For the text-containing cell, return its midpoint in (X, Y) coordinate format. 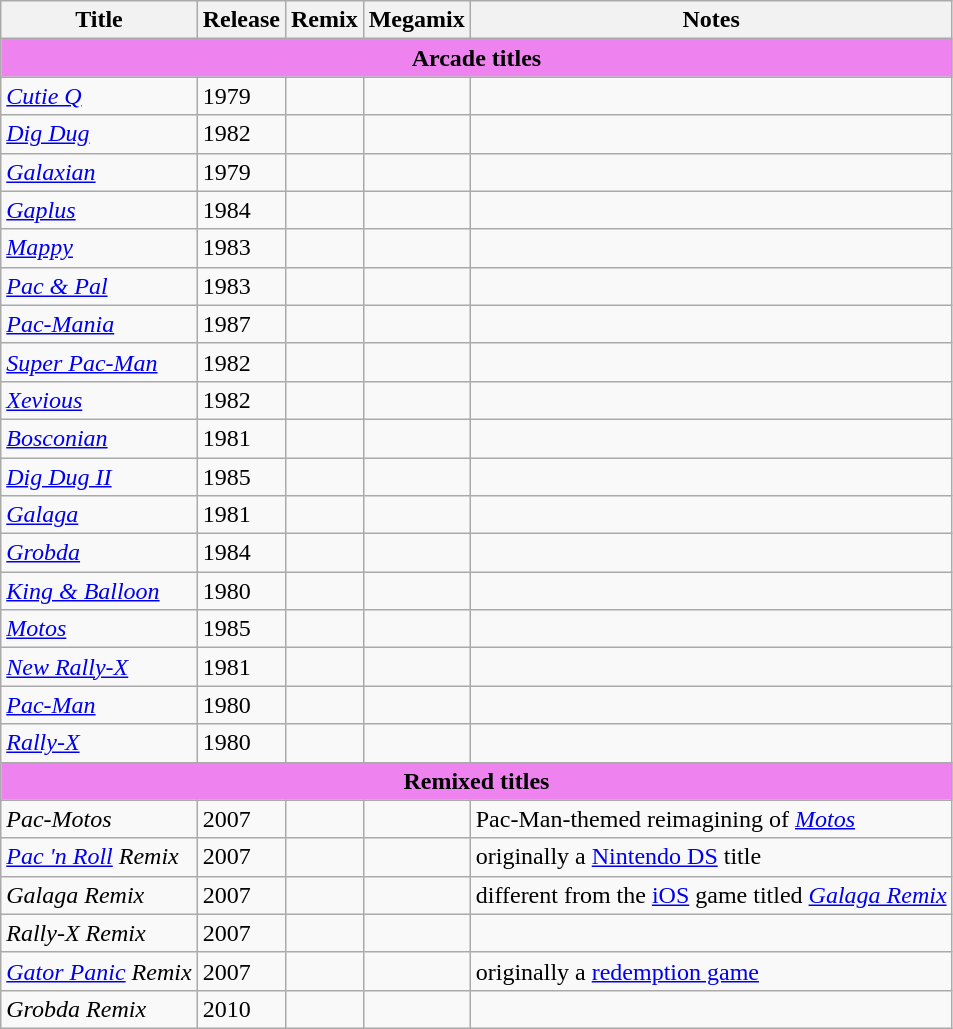
Xevious (99, 400)
Bosconian (99, 438)
Rally-X Remix (99, 933)
Super Pac-Man (99, 362)
King & Balloon (99, 591)
Pac-Man-themed reimagining of Motos (711, 819)
Gaplus (99, 210)
originally a redemption game (711, 971)
Dig Dug (99, 134)
originally a Nintendo DS title (711, 857)
Remixed titles (476, 781)
Cutie Q (99, 96)
Rally-X (99, 743)
Grobda Remix (99, 1009)
Megamix (416, 20)
Notes (711, 20)
Pac-Man (99, 705)
Pac 'n Roll Remix (99, 857)
Galaga (99, 515)
2010 (241, 1009)
Grobda (99, 553)
Pac-Motos (99, 819)
Title (99, 20)
Galaga Remix (99, 895)
Motos (99, 629)
Mappy (99, 248)
Arcade titles (476, 58)
Dig Dug II (99, 477)
different from the iOS game titled Galaga Remix (711, 895)
1987 (241, 324)
Pac-Mania (99, 324)
New Rally-X (99, 667)
Pac & Pal (99, 286)
Galaxian (99, 172)
Remix (324, 20)
Gator Panic Remix (99, 971)
Release (241, 20)
